Pinpoint the cell where the given text exists, returning its (x, y) midpoint coordinate. 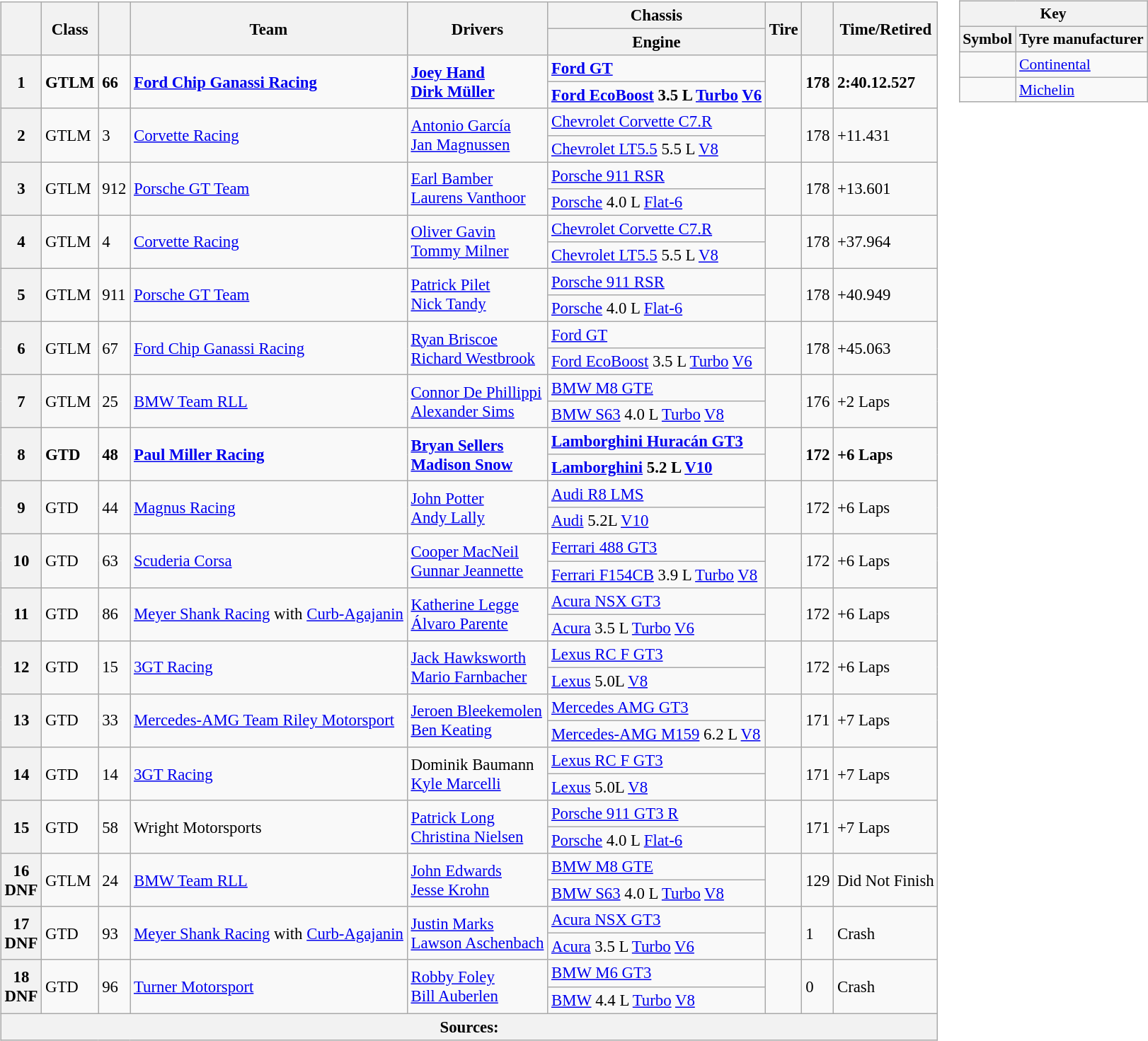
Patrick Long Christina Nielsen (477, 827)
+37.964 (886, 242)
25 (115, 401)
912 (115, 188)
86 (115, 614)
0 (818, 987)
Sources: (469, 1027)
44 (115, 508)
58 (115, 827)
Bryan Sellers Madison Snow (477, 454)
911 (115, 294)
Time/Retired (886, 28)
33 (115, 720)
18DNF (21, 987)
13 (21, 720)
67 (115, 348)
12 (21, 667)
Joey Hand Dirk Müller (477, 82)
8 (21, 454)
Porsche 911 GT3 R (657, 814)
BMW 4.4 L Turbo V8 (657, 1000)
2 (21, 134)
Continental (1081, 64)
BMW M6 GT3 (657, 973)
Katherine Legge Álvaro Parente (477, 614)
Cooper MacNeil Gunnar Jeannette (477, 560)
+13.601 (886, 188)
Wright Motorsports (269, 827)
Chassis (657, 16)
48 (115, 454)
176 (818, 401)
+45.063 (886, 348)
16DNF (21, 880)
Antonio García Jan Magnussen (477, 134)
Ferrari 488 GT3 (657, 548)
2:40.12.527 (886, 82)
Audi R8 LMS (657, 495)
+40.949 (886, 294)
9 (21, 508)
Justin Marks Lawson Aschenbach (477, 933)
17DNF (21, 933)
Did Not Finish (886, 880)
Tire (783, 28)
5 (21, 294)
Drivers (477, 28)
Mercedes AMG GT3 (657, 707)
Audi 5.2L V10 (657, 521)
+2 Laps (886, 401)
Magnus Racing (269, 508)
6 (21, 348)
96 (115, 987)
Jack Hawksworth Mario Farnbacher (477, 667)
66 (115, 82)
Symbol (987, 39)
129 (818, 880)
10 (21, 560)
Mercedes-AMG M159 6.2 L V8 (657, 734)
Dominik Baumann Kyle Marcelli (477, 774)
Mercedes-AMG Team Riley Motorsport (269, 720)
63 (115, 560)
11 (21, 614)
24 (115, 880)
Robby Foley Bill Auberlen (477, 987)
Tyre manufacturer (1081, 39)
Paul Miller Racing (269, 454)
Scuderia Corsa (269, 560)
Team (269, 28)
Lamborghini Huracán GT3 (657, 442)
Engine (657, 42)
John Potter Andy Lally (477, 508)
Ryan Briscoe Richard Westbrook (477, 348)
Oliver Gavin Tommy Milner (477, 242)
Michelin (1081, 90)
Ferrari F154CB 3.9 L Turbo V8 (657, 574)
Lamborghini 5.2 L V10 (657, 468)
Turner Motorsport (269, 987)
John Edwards Jesse Krohn (477, 880)
Jeroen Bleekemolen Ben Keating (477, 720)
Earl Bamber Laurens Vanthoor (477, 188)
Key (1053, 14)
7 (21, 401)
93 (115, 933)
Connor De Phillippi Alexander Sims (477, 401)
Patrick Pilet Nick Tandy (477, 294)
+11.431 (886, 134)
Class (70, 28)
